From the cell containing the given text, extract its center point as [X, Y] coordinate. 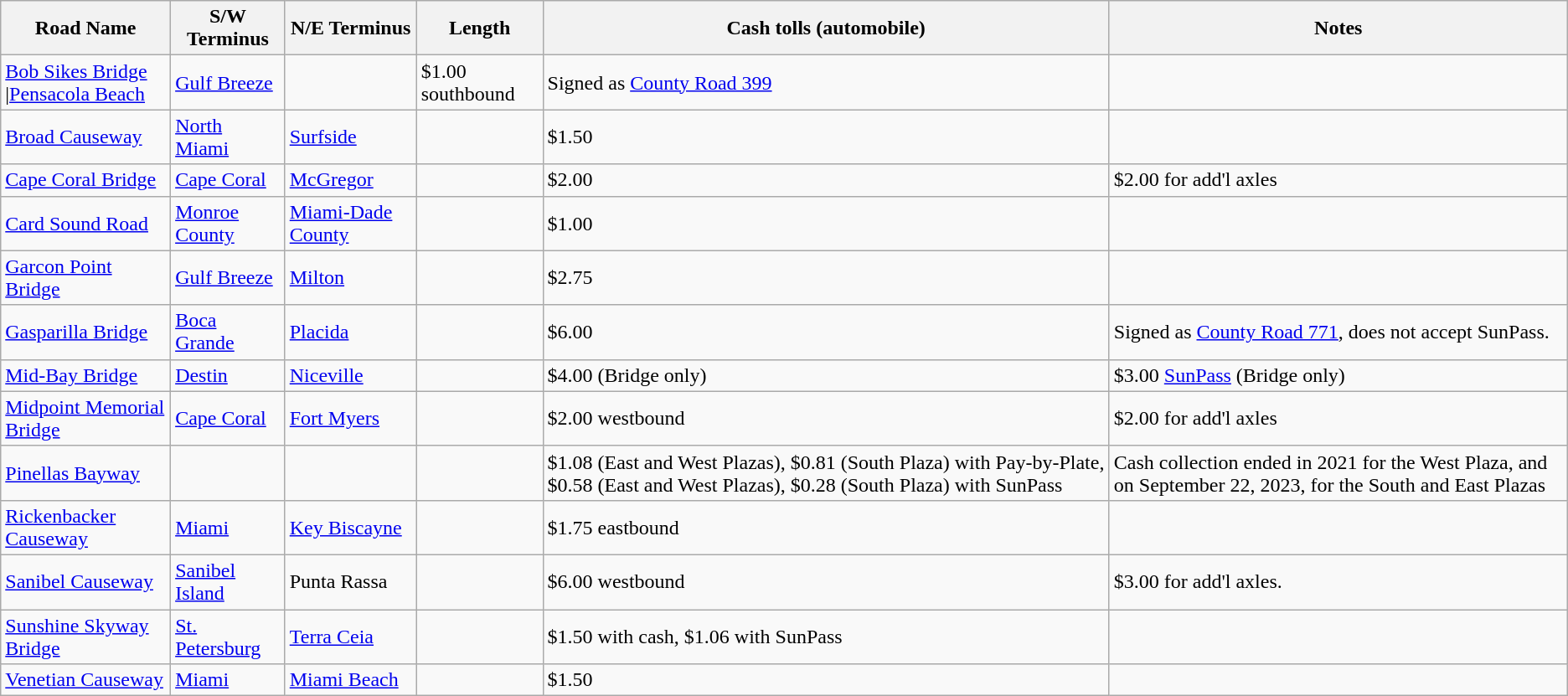
Placida [350, 332]
Signed as County Road 771, does not accept SunPass. [1338, 332]
Venetian Causeway [85, 680]
$3.00 SunPass (Bridge only) [1338, 375]
Sunshine Skyway Bridge [85, 637]
Pinellas Bayway [85, 472]
Signed as County Road 399 [826, 82]
$6.00 westbound [826, 581]
$1.75 eastbound [826, 528]
Cash collection ended in 2021 for the West Plaza, and on September 22, 2023, for the South and East Plazas [1338, 472]
Boca Grande [228, 332]
$2.00 [826, 180]
$2.75 [826, 278]
Milton [350, 278]
Cape Coral Bridge [85, 180]
$1.00 southbound [479, 82]
Surfside [350, 137]
$2.00 westbound [826, 419]
Niceville [350, 375]
$4.00 (Bridge only) [826, 375]
McGregor [350, 180]
North Miami [228, 137]
Broad Causeway [85, 137]
Sanibel Island [228, 581]
Miami Beach [350, 680]
$1.08 (East and West Plazas), $0.81 (South Plaza) with Pay-by-Plate, $0.58 (East and West Plazas), $0.28 (South Plaza) with SunPass [826, 472]
Card Sound Road [85, 223]
Length [479, 28]
Rickenbacker Causeway [85, 528]
Monroe County [228, 223]
Garcon Point Bridge [85, 278]
Midpoint Memorial Bridge [85, 419]
Key Biscayne [350, 528]
$6.00 [826, 332]
St. Petersburg [228, 637]
Cash tolls (automobile) [826, 28]
$1.00 [826, 223]
Sanibel Causeway [85, 581]
Terra Ceia [350, 637]
S/W Terminus [228, 28]
Gasparilla Bridge [85, 332]
Fort Myers [350, 419]
Notes [1338, 28]
Road Name [85, 28]
$1.50 with cash, $1.06 with SunPass [826, 637]
Destin [228, 375]
Mid-Bay Bridge [85, 375]
Punta Rassa [350, 581]
Bob Sikes Bridge|Pensacola Beach [85, 82]
$3.00 for add'l axles. [1338, 581]
N/E Terminus [350, 28]
Miami-Dade County [350, 223]
